Search for the cell housing the specified text and yield its [x, y] center coordinate. 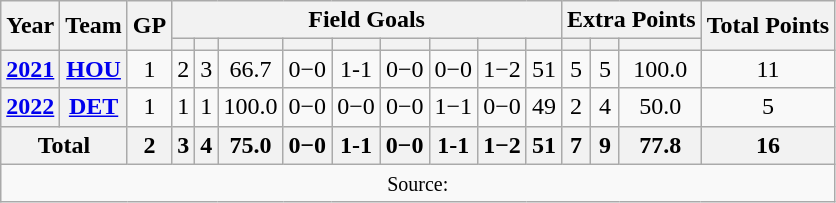
1−1 [454, 107]
9 [604, 145]
16 [768, 145]
75.0 [250, 145]
GP [149, 26]
Total Points [768, 26]
2022 [30, 107]
49 [544, 107]
2021 [30, 69]
DET [94, 107]
Extra Points [631, 20]
11 [768, 69]
Team [94, 26]
Total [64, 145]
77.8 [660, 145]
7 [576, 145]
HOU [94, 69]
50.0 [660, 107]
Field Goals [367, 20]
Year [30, 26]
Source: [418, 183]
66.7 [250, 69]
